Find where the given text appears and provide that cell's center as [X, Y] coordinate. 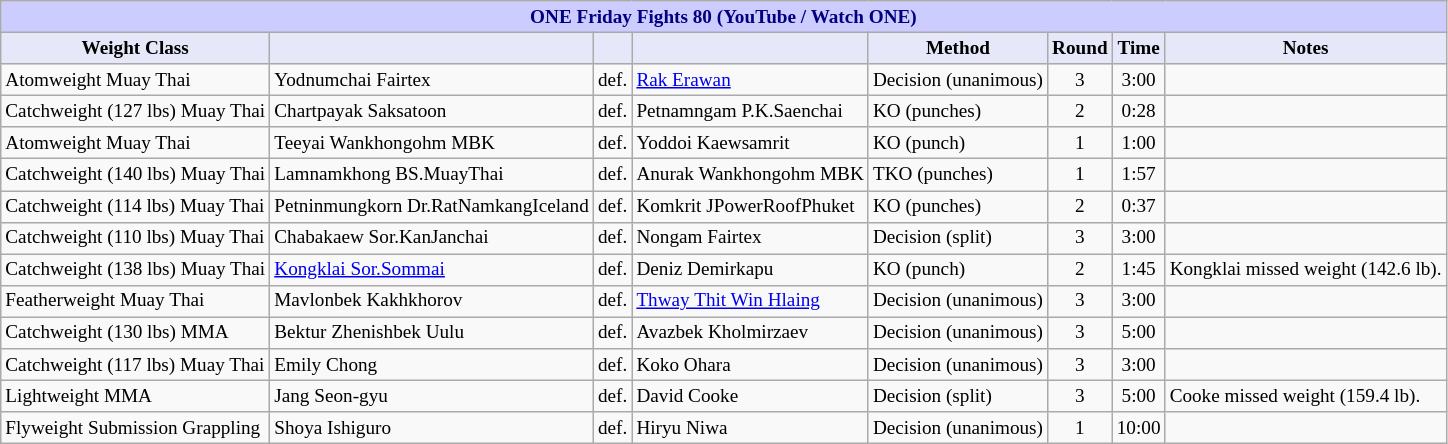
1:45 [1138, 270]
1:00 [1138, 143]
Avazbek Kholmirzaev [750, 333]
Cooke missed weight (159.4 lb). [1306, 396]
Catchweight (138 lbs) Muay Thai [136, 270]
Deniz Demirkapu [750, 270]
David Cooke [750, 396]
Kongklai Sor.Sommai [432, 270]
Lightweight MMA [136, 396]
Catchweight (130 lbs) MMA [136, 333]
TKO (punches) [958, 175]
1:57 [1138, 175]
Catchweight (127 lbs) Muay Thai [136, 111]
Koko Ohara [750, 365]
Jang Seon-gyu [432, 396]
Thway Thit Win Hlaing [750, 301]
0:28 [1138, 111]
Petnamngam P.K.Saenchai [750, 111]
Flyweight Submission Grappling [136, 428]
0:37 [1138, 206]
Round [1080, 48]
Bektur Zhenishbek Uulu [432, 333]
Time [1138, 48]
Featherweight Muay Thai [136, 301]
Teeyai Wankhongohm MBK [432, 143]
Komkrit JPowerRoofPhuket [750, 206]
Catchweight (110 lbs) Muay Thai [136, 238]
Notes [1306, 48]
Emily Chong [432, 365]
Kongklai missed weight (142.6 lb). [1306, 270]
Lamnamkhong BS.MuayThai [432, 175]
Catchweight (114 lbs) Muay Thai [136, 206]
Catchweight (117 lbs) Muay Thai [136, 365]
Nongam Fairtex [750, 238]
Catchweight (140 lbs) Muay Thai [136, 175]
Chabakaew Sor.KanJanchai [432, 238]
10:00 [1138, 428]
Rak Erawan [750, 80]
Mavlonbek Kakhkhorov [432, 301]
Shoya Ishiguro [432, 428]
Hiryu Niwa [750, 428]
Chartpayak Saksatoon [432, 111]
Weight Class [136, 48]
Method [958, 48]
Yodnumchai Fairtex [432, 80]
ONE Friday Fights 80 (YouTube / Watch ONE) [724, 17]
Petninmungkorn Dr.RatNamkangIceland [432, 206]
Anurak Wankhongohm MBK [750, 175]
Yoddoi Kaewsamrit [750, 143]
